Scan for the cell matching the given text and deliver its [X, Y] coordinate at center. 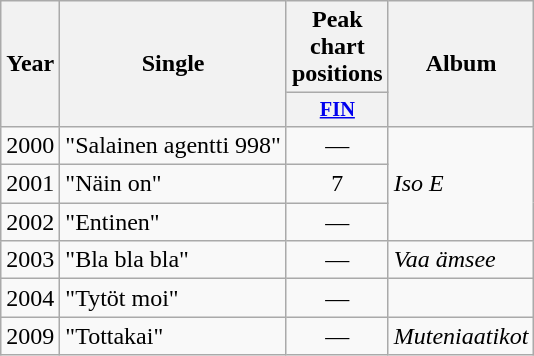
7 [337, 184]
"Näin on" [174, 184]
2004 [30, 298]
2002 [30, 222]
Muteniaatikot [461, 336]
FIN [337, 110]
Year [30, 64]
Vaa ämsee [461, 260]
"Tottakai" [174, 336]
"Entinen" [174, 222]
Single [174, 64]
Iso E [461, 183]
"Tytöt moi" [174, 298]
2009 [30, 336]
Album [461, 64]
2001 [30, 184]
Peak chart positions [337, 47]
"Bla bla bla" [174, 260]
"Salainen agentti 998" [174, 145]
2000 [30, 145]
2003 [30, 260]
